Output the (x, y) coordinate of the center of the cell containing the given text.  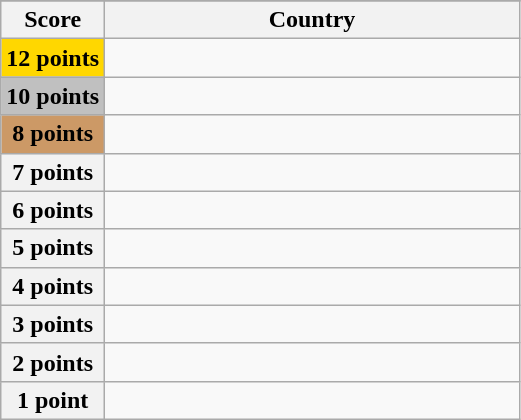
8 points (53, 134)
10 points (53, 96)
4 points (53, 286)
7 points (53, 172)
6 points (53, 210)
5 points (53, 248)
1 point (53, 400)
Score (53, 20)
12 points (53, 58)
3 points (53, 324)
Country (312, 20)
2 points (53, 362)
